Return the (x, y) coordinate for the center point of the cell that contains the specified text.  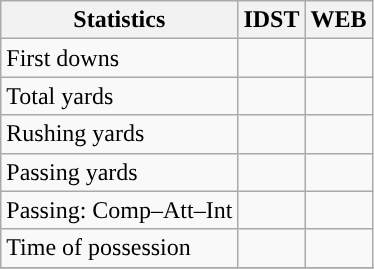
First downs (120, 58)
Passing yards (120, 172)
Passing: Comp–Att–Int (120, 210)
Time of possession (120, 248)
Statistics (120, 20)
Total yards (120, 96)
WEB (338, 20)
IDST (272, 20)
Rushing yards (120, 134)
